Identify which cell holds the provided text, then report its [X, Y] central coordinate. 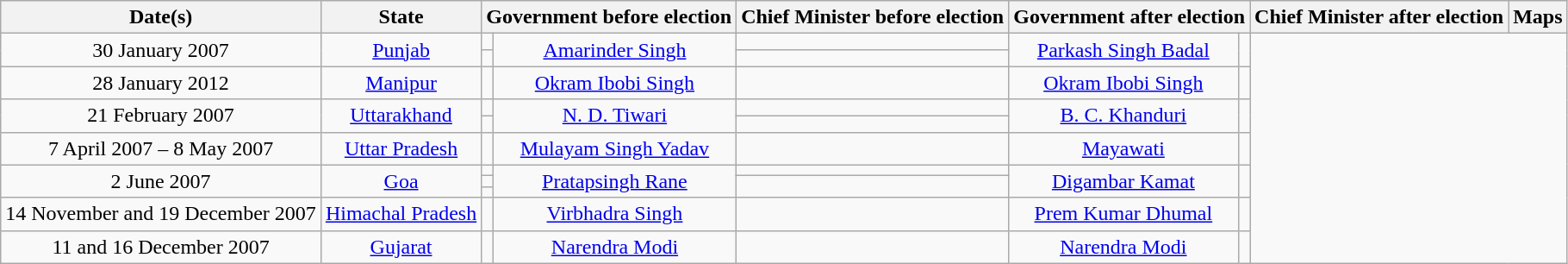
Parkash Singh Badal [1123, 50]
State [401, 17]
Virbhadra Singh [614, 214]
Chief Minister after election [1379, 17]
Uttarakhand [401, 116]
B. C. Khanduri [1123, 116]
Goa [401, 181]
Government after election [1129, 17]
30 January 2007 [161, 50]
Mayawati [1123, 148]
Manipur [401, 83]
7 April 2007 – 8 May 2007 [161, 148]
Maps [1538, 17]
Gujarat [401, 247]
28 January 2012 [161, 83]
Punjab [401, 50]
Himachal Pradesh [401, 214]
Digambar Kamat [1123, 181]
14 November and 19 December 2007 [161, 214]
Government before election [609, 17]
Chief Minister before election [873, 17]
2 June 2007 [161, 181]
Pratapsingh Rane [614, 181]
Mulayam Singh Yadav [614, 148]
Prem Kumar Dhumal [1123, 214]
Amarinder Singh [614, 50]
Uttar Pradesh [401, 148]
Date(s) [161, 17]
11 and 16 December 2007 [161, 247]
21 February 2007 [161, 116]
N. D. Tiwari [614, 116]
